For the text-containing cell, return its midpoint in (x, y) coordinate format. 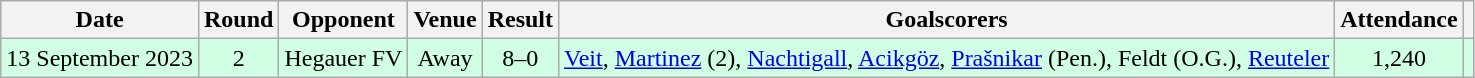
Goalscorers (947, 20)
8–0 (520, 58)
Date (100, 20)
13 September 2023 (100, 58)
Veit, Martinez (2), Nachtigall, Acikgöz, Prašnikar (Pen.), Feldt (O.G.), Reuteler (947, 58)
Round (238, 20)
Opponent (344, 20)
2 (238, 58)
Attendance (1399, 20)
1,240 (1399, 58)
Result (520, 20)
Venue (445, 20)
Hegauer FV (344, 58)
Away (445, 58)
